Return the [x, y] coordinate for the center point of the cell that contains the specified text.  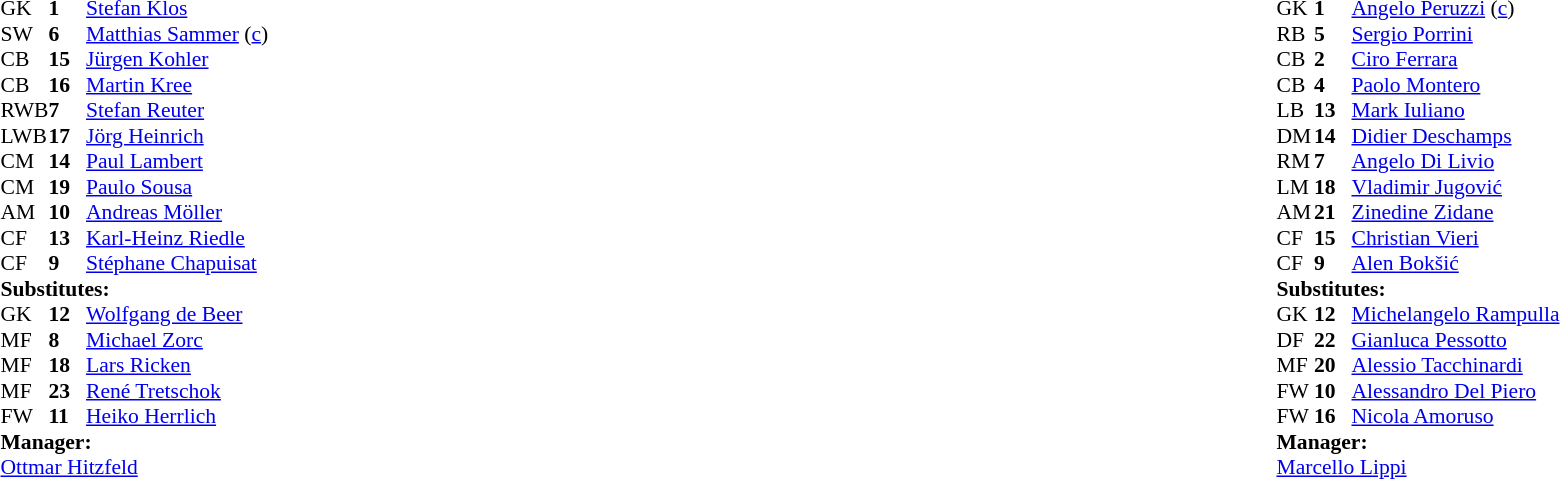
Paulo Sousa [177, 187]
Jörg Heinrich [177, 136]
Alen Bokšić [1455, 263]
LM [1295, 187]
RWB [24, 111]
Christian Vieri [1455, 238]
Ciro Ferrara [1455, 59]
Michelangelo Rampulla [1455, 315]
Stéphane Chapuisat [177, 263]
Wolfgang de Beer [177, 315]
SW [24, 34]
Karl-Heinz Riedle [177, 238]
17 [67, 136]
23 [67, 391]
20 [1333, 365]
Alessandro Del Piero [1455, 391]
LWB [24, 136]
DF [1295, 340]
Heiko Herrlich [177, 417]
2 [1333, 59]
René Tretschok [177, 391]
11 [67, 417]
Paul Lambert [177, 161]
Paolo Montero [1455, 85]
Martin Kree [177, 85]
Zinedine Zidane [1455, 213]
RB [1295, 34]
RM [1295, 161]
Stefan Reuter [177, 111]
Nicola Amoruso [1455, 417]
Alessio Tacchinardi [1455, 365]
Matthias Sammer (c) [177, 34]
Michael Zorc [177, 340]
22 [1333, 340]
19 [67, 187]
LB [1295, 111]
8 [67, 340]
Angelo Di Livio [1455, 161]
Lars Ricken [177, 365]
Mark Iuliano [1455, 111]
5 [1333, 34]
DM [1295, 136]
21 [1333, 213]
Gianluca Pessotto [1455, 340]
6 [67, 34]
4 [1333, 85]
Sergio Porrini [1455, 34]
Jürgen Kohler [177, 59]
Vladimir Jugović [1455, 187]
Didier Deschamps [1455, 136]
Andreas Möller [177, 213]
